Pinpoint the cell where the given text exists, returning its (x, y) midpoint coordinate. 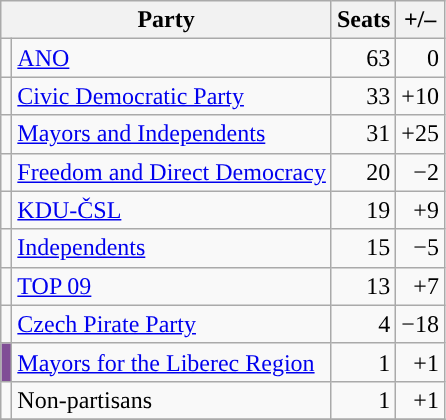
Freedom and Direct Democracy (172, 172)
ANO (172, 58)
Non-partisans (172, 400)
KDU-ČSL (172, 210)
+9 (420, 210)
Party (166, 20)
+/– (420, 20)
−2 (420, 172)
Civic Democratic Party (172, 96)
63 (363, 58)
−18 (420, 324)
Seats (363, 20)
19 (363, 210)
33 (363, 96)
Independents (172, 248)
Mayors for the Liberec Region (172, 362)
31 (363, 134)
4 (363, 324)
TOP 09 (172, 286)
0 (420, 58)
+10 (420, 96)
Czech Pirate Party (172, 324)
−5 (420, 248)
+7 (420, 286)
Mayors and Independents (172, 134)
20 (363, 172)
15 (363, 248)
13 (363, 286)
+25 (420, 134)
